Pinpoint the cell where the given text exists, returning its [x, y] midpoint coordinate. 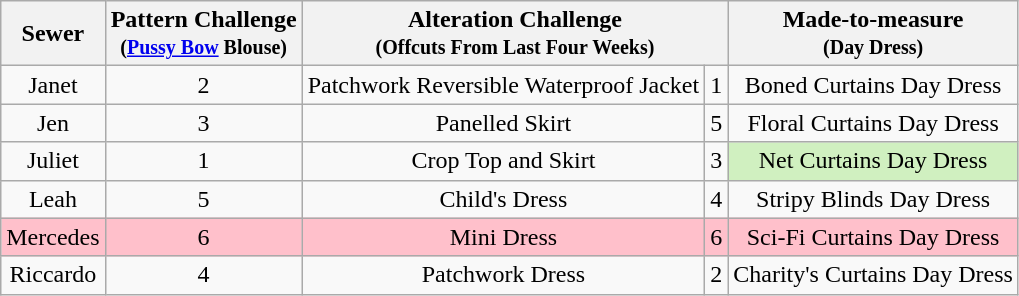
Juliet [53, 161]
Floral Curtains Day Dress [874, 123]
Child's Dress [504, 199]
Crop Top and Skirt [504, 161]
Stripy Blinds Day Dress [874, 199]
Made-to-measure(Day Dress) [874, 34]
Net Curtains Day Dress [874, 161]
Boned Curtains Day Dress [874, 85]
Jen [53, 123]
Mini Dress [504, 237]
Charity's Curtains Day Dress [874, 275]
Riccardo [53, 275]
Patchwork Dress [504, 275]
Patchwork Reversible Waterproof Jacket [504, 85]
Leah [53, 199]
Panelled Skirt [504, 123]
Sewer [53, 34]
Sci-Fi Curtains Day Dress [874, 237]
Mercedes [53, 237]
Janet [53, 85]
Alteration Challenge(Offcuts From Last Four Weeks) [515, 34]
Pattern Challenge(Pussy Bow Blouse) [204, 34]
